Return [X, Y] of the center of cell containing provided text 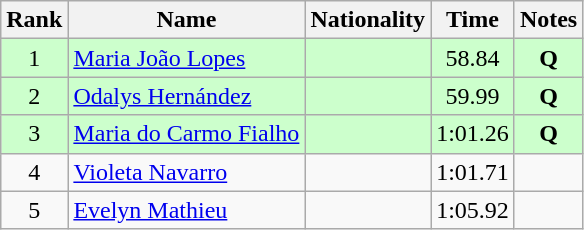
5 [34, 210]
4 [34, 172]
Rank [34, 20]
1 [34, 58]
1:01.26 [473, 134]
Odalys Hernández [186, 96]
Name [186, 20]
2 [34, 96]
Maria João Lopes [186, 58]
1:05.92 [473, 210]
Notes [548, 20]
Violeta Navarro [186, 172]
3 [34, 134]
Nationality [368, 20]
58.84 [473, 58]
Time [473, 20]
59.99 [473, 96]
Evelyn Mathieu [186, 210]
Maria do Carmo Fialho [186, 134]
1:01.71 [473, 172]
